Capture the cell that displays the provided text and extract its (X, Y) central coordinate. 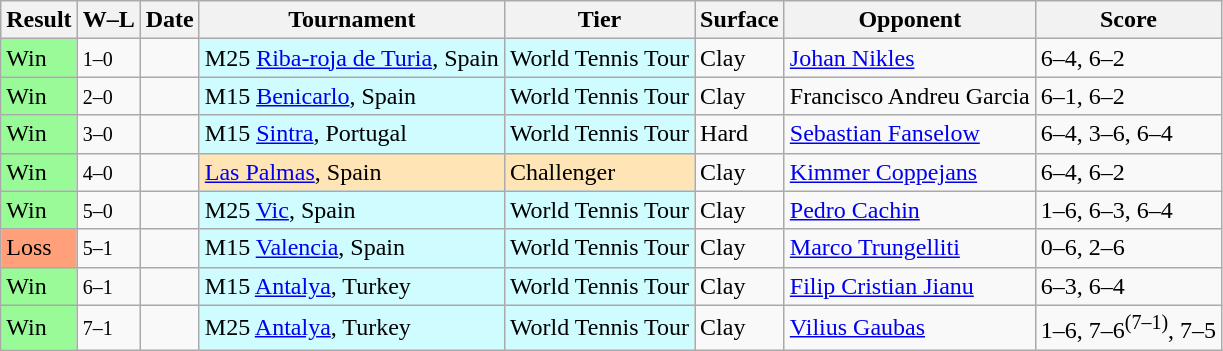
M25 Riba-roja de Turia, Spain (352, 58)
6–3, 6–4 (1128, 286)
M15 Valencia, Spain (352, 248)
M15 Benicarlo, Spain (352, 96)
6–1, 6–2 (1128, 96)
Sebastian Fanselow (910, 134)
1–6, 7–6(7–1), 7–5 (1128, 328)
Opponent (910, 20)
Kimmer Coppejans (910, 172)
1–6, 6–3, 6–4 (1128, 210)
Result (39, 20)
Loss (39, 248)
3–0 (108, 134)
M15 Antalya, Turkey (352, 286)
Vilius Gaubas (910, 328)
Pedro Cachin (910, 210)
Marco Trungelliti (910, 248)
5–0 (108, 210)
Score (1128, 20)
Hard (740, 134)
M25 Antalya, Turkey (352, 328)
W–L (108, 20)
Tier (599, 20)
Filip Cristian Jianu (910, 286)
1–0 (108, 58)
M25 Vic, Spain (352, 210)
6–1 (108, 286)
M15 Sintra, Portugal (352, 134)
Date (170, 20)
7–1 (108, 328)
Tournament (352, 20)
4–0 (108, 172)
2–0 (108, 96)
Surface (740, 20)
Francisco Andreu Garcia (910, 96)
Challenger (599, 172)
Las Palmas, Spain (352, 172)
5–1 (108, 248)
0–6, 2–6 (1128, 248)
Johan Nikles (910, 58)
6–4, 3–6, 6–4 (1128, 134)
